From the cell containing the given text, extract its center point as (x, y) coordinate. 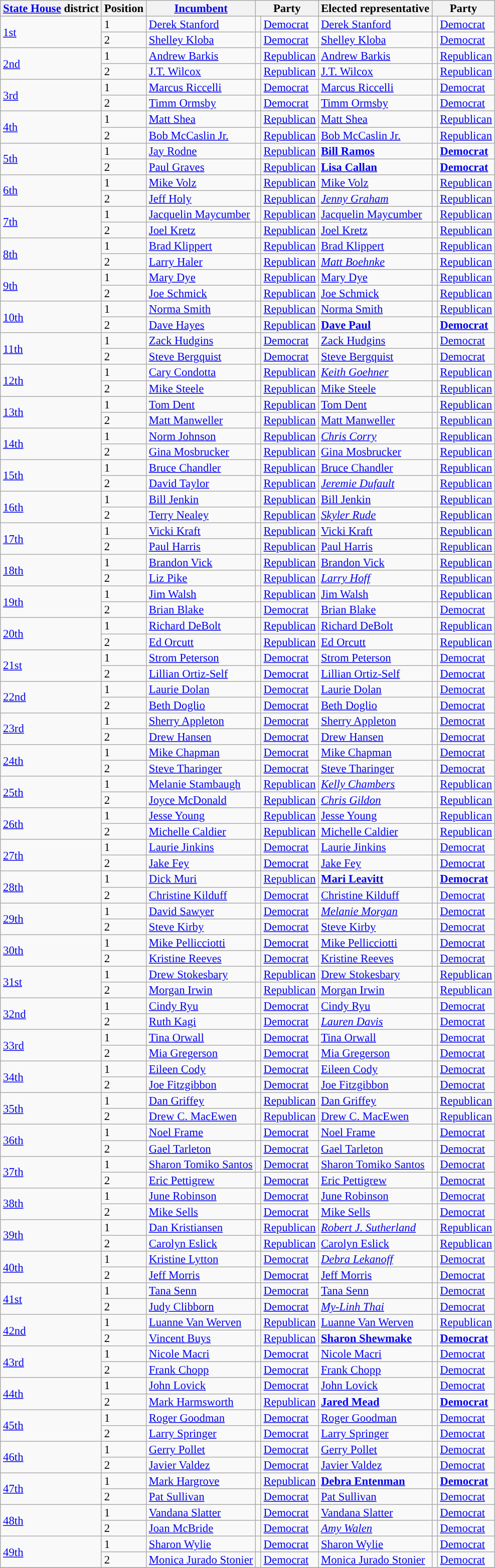
37th (51, 1172)
15th (51, 475)
Larry Hoff (375, 578)
Mari Leavitt (375, 879)
Matt Boehnke (375, 262)
Joan McBride (201, 1528)
39th (51, 1236)
20th (51, 633)
Jared Mead (375, 1402)
47th (51, 1488)
6th (51, 190)
5th (51, 158)
Jenny Graham (375, 198)
Jay Rodne (201, 151)
David Taylor (201, 484)
3rd (51, 95)
David Sawyer (201, 911)
14th (51, 444)
49th (51, 1552)
Vincent Buys (201, 1338)
My-Linh Thai (375, 1307)
26th (51, 824)
Position (123, 9)
Dave Paul (375, 325)
Mark Harmsworth (201, 1402)
24th (51, 761)
16th (51, 507)
Melanie Stambaugh (201, 784)
8th (51, 254)
Amy Walen (375, 1528)
Dick Muri (201, 879)
48th (51, 1520)
13th (51, 412)
Mark Hargrove (201, 1481)
46th (51, 1457)
Paul Graves (201, 167)
4th (51, 127)
38th (51, 1204)
State House district (51, 9)
41st (51, 1299)
42nd (51, 1330)
2nd (51, 64)
25th (51, 792)
Jeff Holy (201, 198)
22nd (51, 697)
43rd (51, 1362)
31st (51, 982)
32nd (51, 1013)
Chris Gildon (375, 800)
12th (51, 381)
18th (51, 570)
Kelly Chambers (375, 784)
Chris Corry (375, 436)
Incumbent (201, 9)
Debra Entenman (375, 1481)
Cary Condotta (201, 373)
Dan Kristiansen (201, 1228)
23rd (51, 729)
Dave Hayes (201, 325)
10th (51, 317)
Joyce McDonald (201, 800)
Larry Haler (201, 262)
Terry Nealey (201, 515)
Judy Clibborn (201, 1307)
45th (51, 1425)
Melanie Morgan (375, 911)
Debra Lekanoff (375, 1259)
Skyler Rude (375, 515)
27th (51, 855)
Bill Ramos (375, 151)
30th (51, 950)
Liz Pike (201, 578)
Lisa Callan (375, 167)
19th (51, 602)
Ruth Kagi (201, 1022)
9th (51, 286)
1st (51, 32)
44th (51, 1394)
28th (51, 887)
Norm Johnson (201, 436)
36th (51, 1141)
35th (51, 1108)
Jeremie Dufault (375, 484)
34th (51, 1077)
7th (51, 222)
Kristine Lytton (201, 1259)
17th (51, 539)
33rd (51, 1045)
Robert J. Sutherland (375, 1228)
Sharon Shewmake (375, 1338)
40th (51, 1267)
11th (51, 349)
Lauren Davis (375, 1022)
29th (51, 919)
21st (51, 665)
Keith Goehner (375, 373)
Elected representative (375, 9)
